For the text-containing cell, return its midpoint in [X, Y] coordinate format. 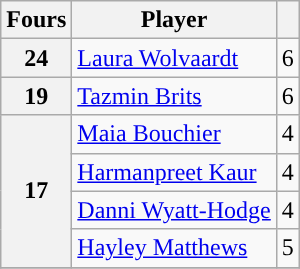
Fours [36, 20]
Tazmin Brits [174, 96]
5 [288, 248]
Player [174, 20]
24 [36, 58]
Maia Bouchier [174, 134]
Harmanpreet Kaur [174, 172]
Laura Wolvaardt [174, 58]
Danni Wyatt-Hodge [174, 210]
19 [36, 96]
Hayley Matthews [174, 248]
17 [36, 191]
